Search for the cell housing the specified text and yield its (x, y) center coordinate. 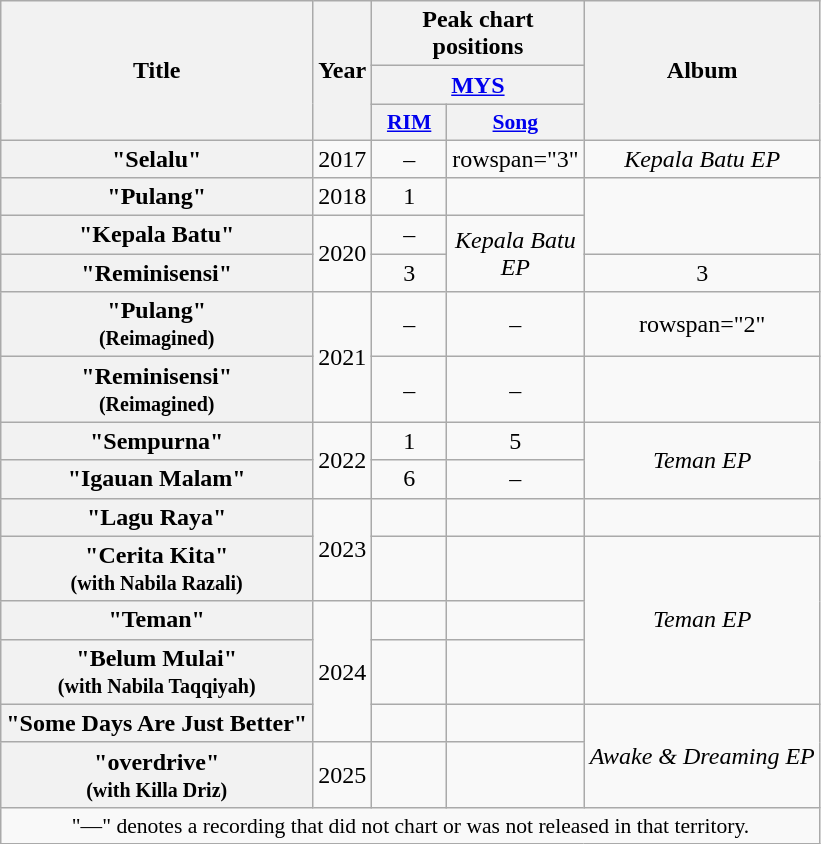
Title (157, 70)
"Reminisensi"(Reimagined) (157, 390)
2021 (342, 357)
2024 (342, 672)
"Pulang"(Reimagined) (157, 324)
"—" denotes a recording that did not chart or was not released in that territory. (410, 825)
"Reminisensi" (157, 273)
2025 (342, 774)
2018 (342, 197)
Song (516, 122)
"Pulang" (157, 197)
"Igauan Malam" (157, 479)
2017 (342, 159)
RIM (410, 122)
"Selalu" (157, 159)
rowspan="2" (702, 324)
Awake & Dreaming EP (702, 756)
"Teman" (157, 620)
MYS (478, 85)
rowspan="3" (516, 159)
"overdrive" (with Killa Driz) (157, 774)
"Some Days Are Just Better" (157, 723)
"Kepala Batu" (157, 235)
2023 (342, 550)
Peak chart positions (478, 34)
"Belum Mulai" (with Nabila Taqqiyah) (157, 672)
"Lagu Raya" (157, 517)
"Sempurna" (157, 441)
"Cerita Kita" (with Nabila Razali) (157, 568)
2020 (342, 254)
Year (342, 70)
Album (702, 70)
2022 (342, 460)
5 (516, 441)
6 (410, 479)
